Detect which cell encompasses the target text, then output its (x, y) center coordinate. 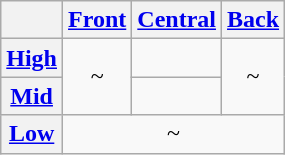
Central (177, 20)
Back (254, 20)
Low (32, 134)
Mid (32, 96)
Front (98, 20)
High (32, 58)
